Identify which cell holds the provided text, then report its [X, Y] central coordinate. 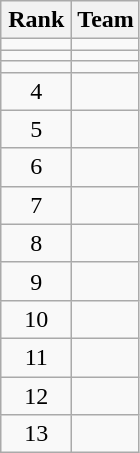
Rank [36, 20]
4 [36, 91]
13 [36, 434]
Team [106, 20]
6 [36, 167]
8 [36, 243]
7 [36, 205]
5 [36, 129]
12 [36, 395]
11 [36, 357]
9 [36, 281]
10 [36, 319]
